Output the [X, Y] coordinate of the center of the cell containing the given text.  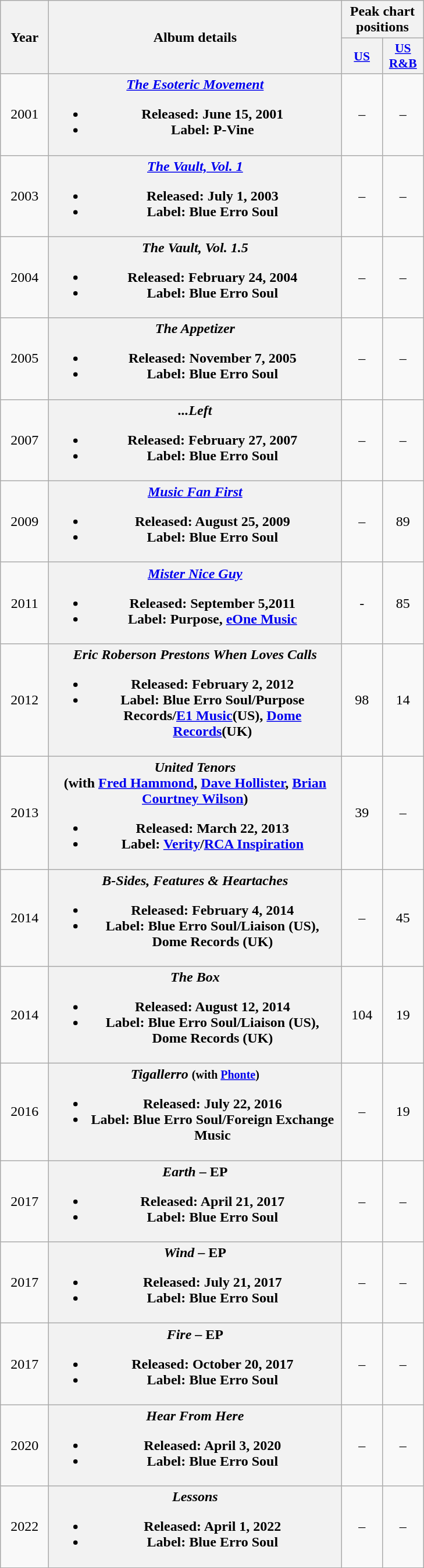
2005 [24, 359]
Tigallerro (with Phonte)Released: July 22, 2016Label: Blue Erro Soul/Foreign Exchange Music [195, 1112]
89 [402, 521]
- [362, 603]
85 [402, 603]
2001 [24, 114]
Peak chart positions [383, 20]
Music Fan FirstReleased: August 25, 2009Label: Blue Erro Soul [195, 521]
Wind – EPReleased: July 21, 2017Label: Blue Erro Soul [195, 1283]
US [362, 56]
United Tenors (with Fred Hammond, Dave Hollister, Brian Courtney Wilson)Released: March 22, 2013Label: Verity/RCA Inspiration [195, 812]
Hear From HereReleased: April 3, 2020Label: Blue Erro Soul [195, 1445]
Fire – EPReleased: October 20, 2017Label: Blue Erro Soul [195, 1364]
45 [402, 918]
The Vault, Vol. 1Released: July 1, 2003Label: Blue Erro Soul [195, 196]
39 [362, 812]
98 [362, 700]
Album details [195, 37]
104 [362, 1015]
Earth – EPReleased: April 21, 2017Label: Blue Erro Soul [195, 1201]
2011 [24, 603]
14 [402, 700]
2013 [24, 812]
The Vault, Vol. 1.5Released: February 24, 2004Label: Blue Erro Soul [195, 277]
The AppetizerReleased: November 7, 2005Label: Blue Erro Soul [195, 359]
Mister Nice GuyReleased: September 5,2011Label: Purpose, eOne Music [195, 603]
2003 [24, 196]
2022 [24, 1527]
...LeftReleased: February 27, 2007Label: Blue Erro Soul [195, 440]
B-Sides, Features & HeartachesReleased: February 4, 2014Label: Blue Erro Soul/Liaison (US), Dome Records (UK) [195, 918]
2020 [24, 1445]
Eric Roberson Prestons When Loves CallsReleased: February 2, 2012Label: Blue Erro Soul/Purpose Records/E1 Music(US), Dome Records(UK) [195, 700]
Year [24, 37]
2012 [24, 700]
USR&B [402, 56]
The BoxReleased: August 12, 2014Label: Blue Erro Soul/Liaison (US), Dome Records (UK) [195, 1015]
2016 [24, 1112]
2009 [24, 521]
The Esoteric MovementReleased: June 15, 2001Label: P-Vine [195, 114]
2007 [24, 440]
2004 [24, 277]
LessonsReleased: April 1, 2022Label: Blue Erro Soul [195, 1527]
